Scan for the cell matching the given text and deliver its (X, Y) coordinate at center. 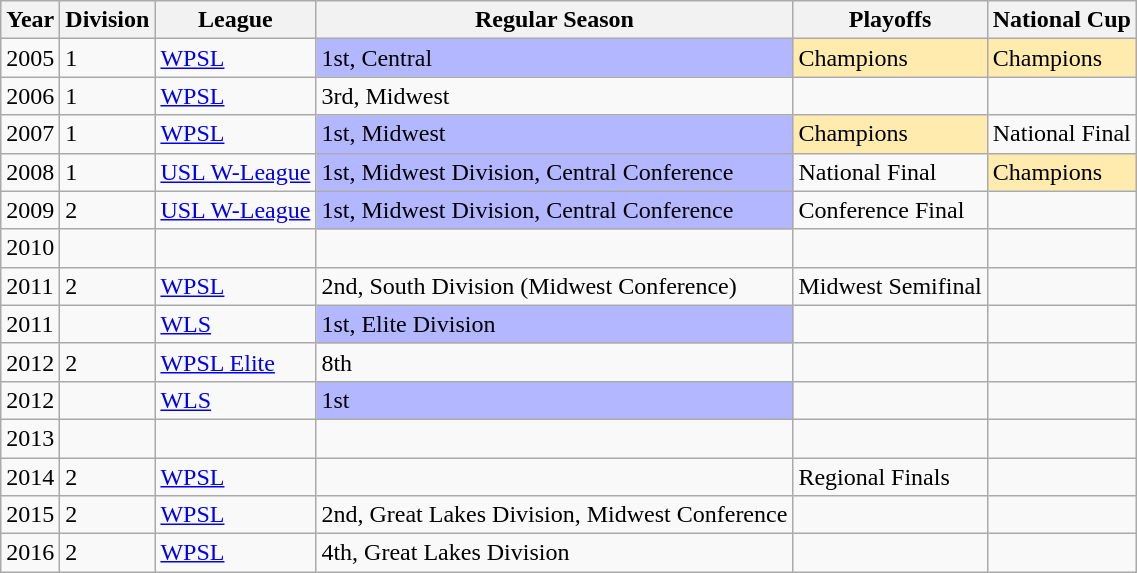
Conference Final (890, 210)
2013 (30, 438)
League (236, 20)
1st (554, 400)
2010 (30, 248)
2014 (30, 477)
2015 (30, 515)
Regional Finals (890, 477)
2nd, South Division (Midwest Conference) (554, 286)
2008 (30, 172)
4th, Great Lakes Division (554, 553)
National Cup (1062, 20)
2006 (30, 96)
1st, Elite Division (554, 324)
Regular Season (554, 20)
2016 (30, 553)
1st, Midwest (554, 134)
WPSL Elite (236, 362)
2009 (30, 210)
2nd, Great Lakes Division, Midwest Conference (554, 515)
2007 (30, 134)
1st, Central (554, 58)
Division (108, 20)
Midwest Semifinal (890, 286)
8th (554, 362)
2005 (30, 58)
Playoffs (890, 20)
3rd, Midwest (554, 96)
Year (30, 20)
